Output the (x, y) coordinate of the center of the cell containing the given text.  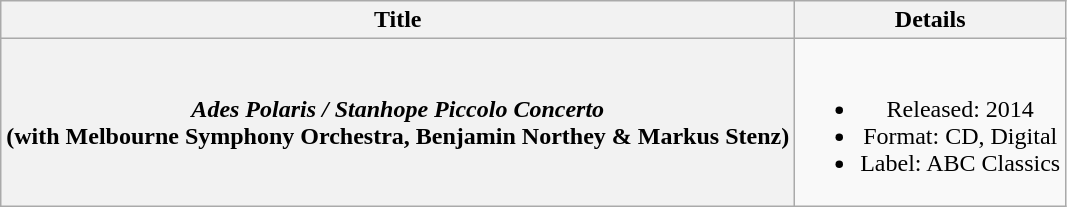
Details (930, 20)
Released: 2014Format: CD, DigitalLabel: ABC Classics (930, 122)
Title (398, 20)
Ades Polaris / Stanhope Piccolo Concerto (with Melbourne Symphony Orchestra, Benjamin Northey & Markus Stenz) (398, 122)
